Return (x, y) of the center of cell containing provided text 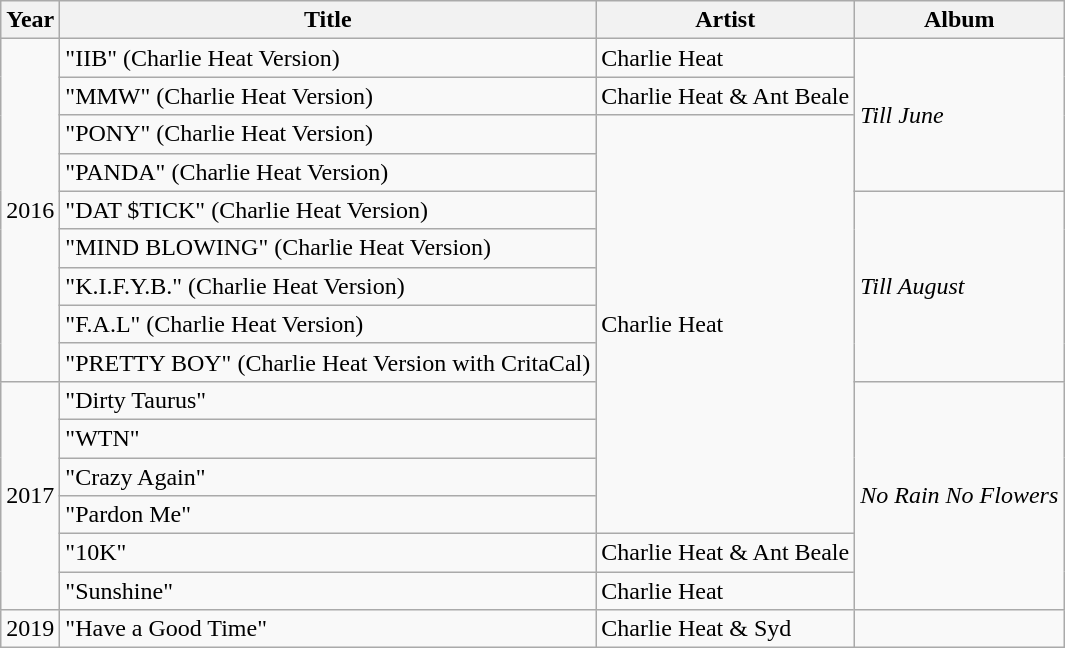
Till August (960, 286)
Title (328, 20)
2017 (30, 495)
"Pardon Me" (328, 515)
No Rain No Flowers (960, 495)
"WTN" (328, 438)
"10K" (328, 553)
Year (30, 20)
2016 (30, 210)
"Crazy Again" (328, 477)
"DAT $TICK" (Charlie Heat Version) (328, 210)
Charlie Heat & Syd (726, 629)
"PRETTY BOY" (Charlie Heat Version with CritaCal) (328, 362)
"Sunshine" (328, 591)
Till June (960, 115)
"PANDA" (Charlie Heat Version) (328, 172)
"IIB" (Charlie Heat Version) (328, 58)
"Have a Good Time" (328, 629)
"Dirty Taurus" (328, 400)
Album (960, 20)
"MIND BLOWING" (Charlie Heat Version) (328, 248)
Artist (726, 20)
"K.I.F.Y.B." (Charlie Heat Version) (328, 286)
2019 (30, 629)
"MMW" (Charlie Heat Version) (328, 96)
"F.A.L" (Charlie Heat Version) (328, 324)
"PONY" (Charlie Heat Version) (328, 134)
